Pinpoint the cell where the given text exists, returning its [X, Y] midpoint coordinate. 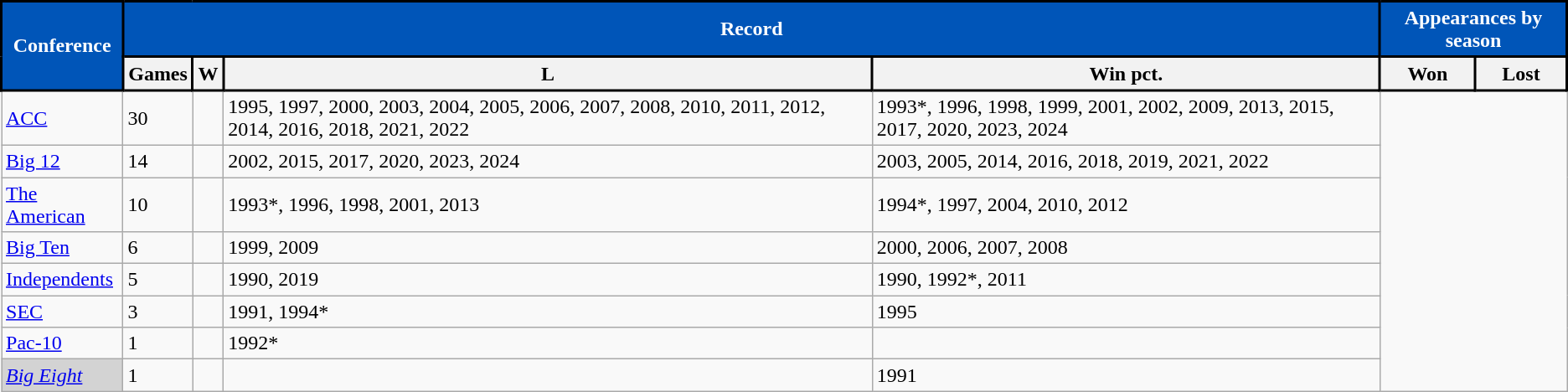
1990, 1992*, 2011 [1126, 280]
Games [157, 74]
Won [1427, 74]
1994*, 1997, 2004, 2010, 2012 [1126, 204]
SEC [62, 312]
1995, 1997, 2000, 2003, 2004, 2005, 2006, 2007, 2008, 2010, 2011, 2012, 2014, 2016, 2018, 2021, 2022 [548, 118]
1990, 2019 [548, 280]
L [548, 74]
ACC [62, 118]
Pac-10 [62, 343]
Big Ten [62, 248]
2002, 2015, 2017, 2020, 2023, 2024 [548, 161]
Record [752, 30]
Big 12 [62, 161]
6 [157, 248]
1991 [1126, 375]
Appearances by season [1473, 30]
1993*, 1996, 1998, 1999, 2001, 2002, 2009, 2013, 2015, 2017, 2020, 2023, 2024 [1126, 118]
2003, 2005, 2014, 2016, 2018, 2019, 2021, 2022 [1126, 161]
14 [157, 161]
5 [157, 280]
Conference [62, 46]
Lost [1521, 74]
1991, 1994* [548, 312]
Big Eight [62, 375]
The American [62, 204]
1993*, 1996, 1998, 2001, 2013 [548, 204]
1995 [1126, 312]
Independents [62, 280]
W [208, 74]
1992* [548, 343]
30 [157, 118]
1999, 2009 [548, 248]
3 [157, 312]
10 [157, 204]
Win pct. [1126, 74]
2000, 2006, 2007, 2008 [1126, 248]
